From the cell containing the given text, extract its center point as [X, Y] coordinate. 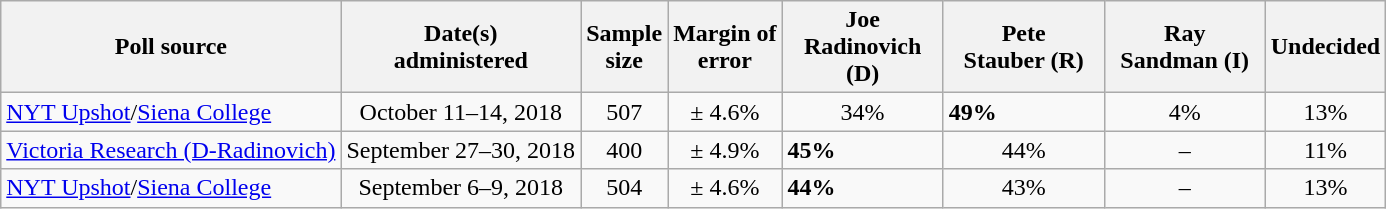
11% [1325, 150]
PeteStauber (R) [1024, 47]
JoeRadinovich (D) [862, 47]
Margin oferror [725, 47]
RaySandman (I) [1184, 47]
Samplesize [624, 47]
49% [1024, 112]
43% [1024, 188]
34% [862, 112]
400 [624, 150]
Date(s)administered [461, 47]
October 11–14, 2018 [461, 112]
September 6–9, 2018 [461, 188]
Poll source [171, 47]
± 4.9% [725, 150]
504 [624, 188]
45% [862, 150]
Undecided [1325, 47]
September 27–30, 2018 [461, 150]
Victoria Research (D-Radinovich) [171, 150]
507 [624, 112]
4% [1184, 112]
